Return the [x, y] coordinate for the center point of the cell that contains the specified text.  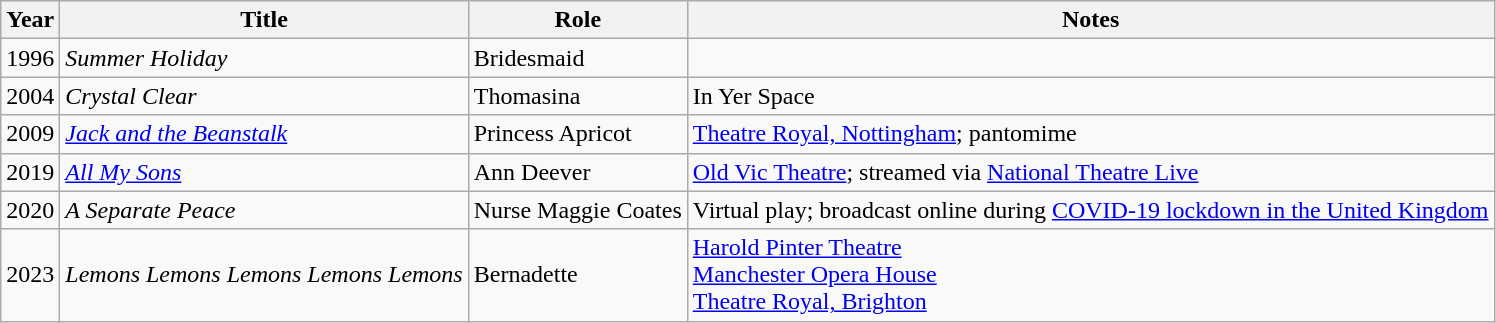
Lemons Lemons Lemons Lemons Lemons [264, 275]
2023 [30, 275]
2019 [30, 172]
Summer Holiday [264, 58]
Crystal Clear [264, 96]
Ann Deever [578, 172]
A Separate Peace [264, 210]
Thomasina [578, 96]
Princess Apricot [578, 134]
Jack and the Beanstalk [264, 134]
Harold Pinter TheatreManchester Opera HouseTheatre Royal, Brighton [1090, 275]
Notes [1090, 20]
Nurse Maggie Coates [578, 210]
Year [30, 20]
1996 [30, 58]
Bernadette [578, 275]
All My Sons [264, 172]
Old Vic Theatre; streamed via National Theatre Live [1090, 172]
2009 [30, 134]
Title [264, 20]
2004 [30, 96]
Virtual play; broadcast online during COVID-19 lockdown in the United Kingdom [1090, 210]
Theatre Royal, Nottingham; pantomime [1090, 134]
In Yer Space [1090, 96]
Bridesmaid [578, 58]
Role [578, 20]
2020 [30, 210]
